For the text-containing cell, return its midpoint in [x, y] coordinate format. 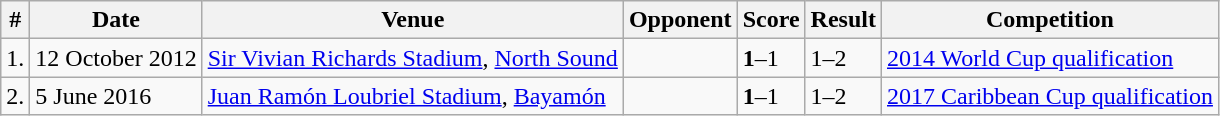
# [16, 20]
Competition [1050, 20]
Juan Ramón Loubriel Stadium, Bayamón [412, 96]
Opponent [680, 20]
12 October 2012 [116, 58]
Date [116, 20]
1. [16, 58]
2. [16, 96]
2017 Caribbean Cup qualification [1050, 96]
5 June 2016 [116, 96]
2014 World Cup qualification [1050, 58]
Sir Vivian Richards Stadium, North Sound [412, 58]
Score [771, 20]
Result [843, 20]
Venue [412, 20]
